Search for the cell housing the specified text and yield its (X, Y) center coordinate. 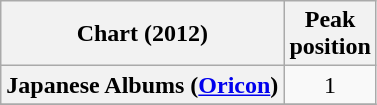
Japanese Albums (Oricon) (142, 85)
1 (330, 85)
Peakposition (330, 34)
Chart (2012) (142, 34)
